Return (X, Y) of the center of cell containing provided text 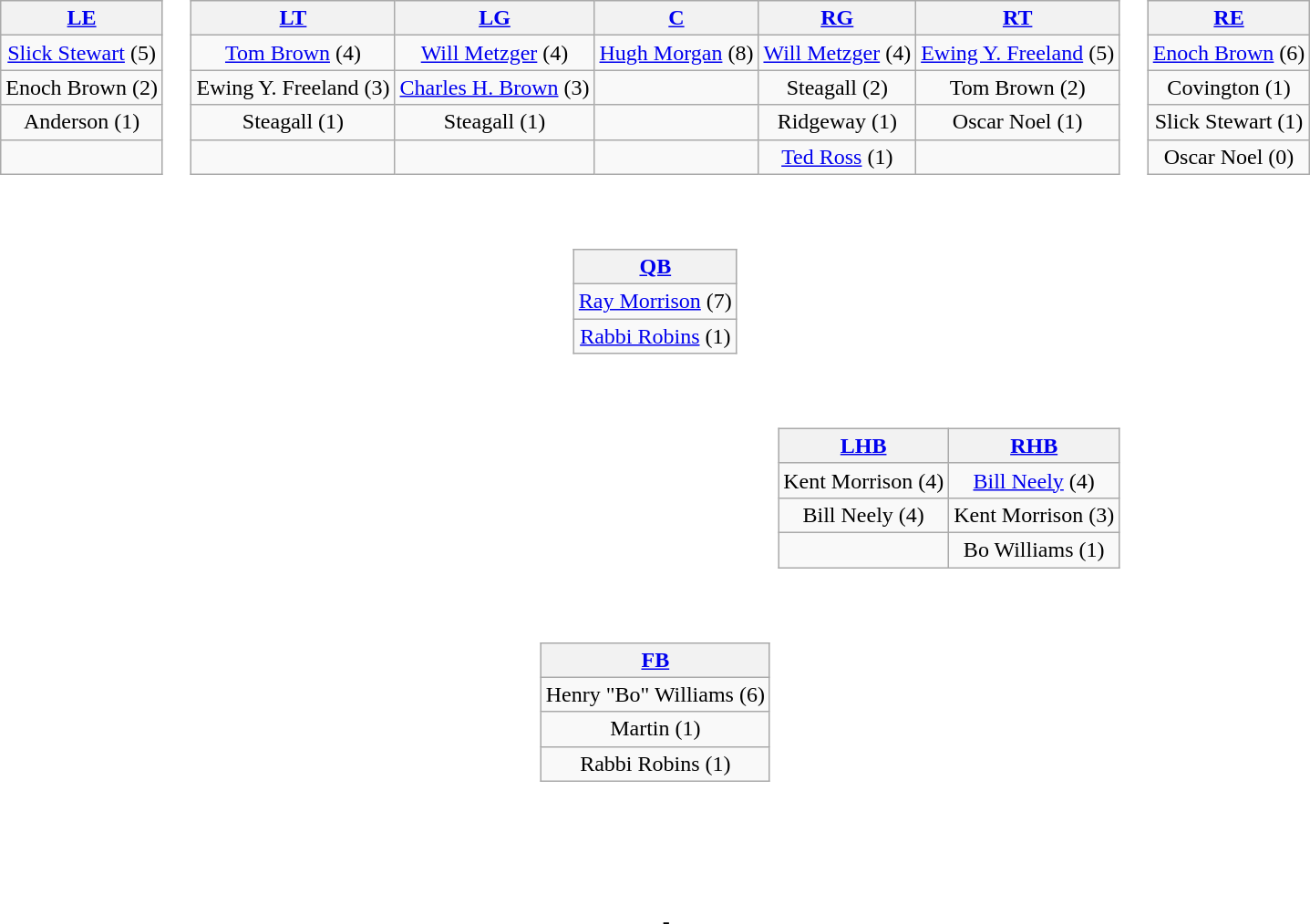
Kent Morrison (4) (864, 480)
Tom Brown (4) (294, 53)
Ridgeway (1) (837, 122)
Ray Morrison (7) (655, 302)
RE (1229, 18)
Hugh Morgan (8) (676, 53)
Enoch Brown (2) (82, 87)
Ted Ross (1) (837, 157)
Charles H. Brown (3) (494, 87)
Bo Williams (1) (1034, 549)
Oscar Noel (0) (1229, 157)
Steagall (2) (837, 87)
LT (294, 18)
Slick Stewart (5) (82, 53)
LE (82, 18)
Henry "Bo" Williams (6) (655, 694)
Covington (1) (1229, 87)
Ewing Y. Freeland (5) (1017, 53)
LG (494, 18)
LHB RHB Kent Morrison (4) Bill Neely (4) Bill Neely (4) Kent Morrison (3) Bo Williams (1) (666, 486)
Tom Brown (2) (1017, 87)
Ewing Y. Freeland (3) (294, 87)
Slick Stewart (1) (1229, 122)
Anderson (1) (82, 122)
Oscar Noel (1) (1017, 122)
C (676, 18)
RHB (1034, 446)
FB Henry "Bo" Williams (6) Martin (1) Rabbi Robins (1) (666, 700)
Martin (1) (655, 729)
RT (1017, 18)
Enoch Brown (6) (1229, 53)
Kent Morrison (3) (1034, 515)
QB (655, 267)
QB Ray Morrison (7) Rabbi Robins (1) (666, 289)
RG (837, 18)
LHB (864, 446)
FB (655, 660)
